Locate the cell with the specified text and output its [x, y] center coordinate. 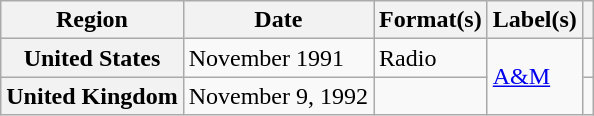
A&M [534, 77]
United Kingdom [92, 96]
Date [278, 20]
November 9, 1992 [278, 96]
Label(s) [534, 20]
November 1991 [278, 58]
United States [92, 58]
Format(s) [431, 20]
Radio [431, 58]
Region [92, 20]
